Find where the given text appears and provide that cell's center as (x, y) coordinate. 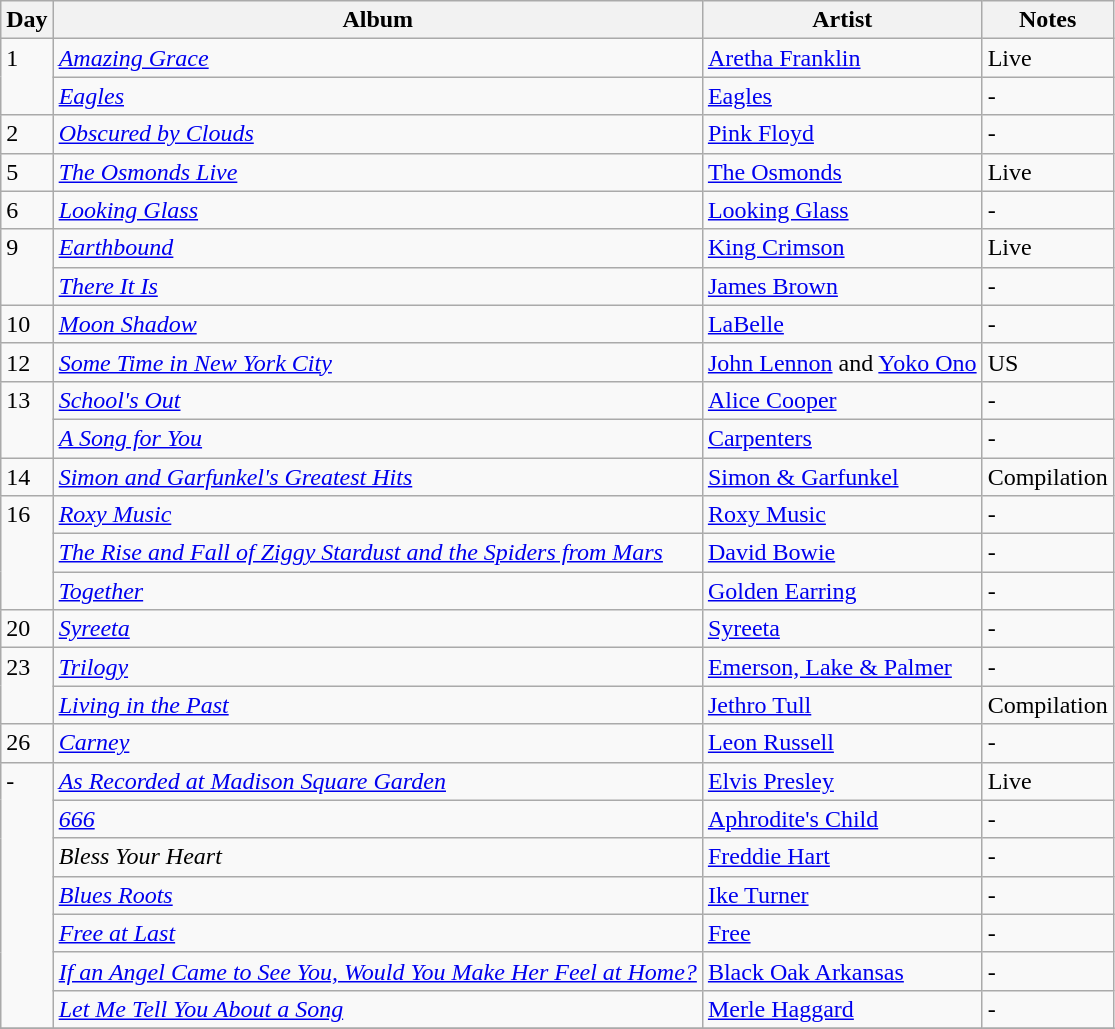
Aphrodite's Child (842, 819)
16 (27, 553)
LaBelle (842, 324)
Moon Shadow (378, 324)
6 (27, 210)
Golden Earring (842, 591)
2 (27, 134)
Elvis Presley (842, 781)
1 (27, 77)
Some Time in New York City (378, 362)
13 (27, 419)
26 (27, 743)
Obscured by Clouds (378, 134)
Jethro Tull (842, 705)
King Crimson (842, 248)
Simon & Garfunkel (842, 477)
Bless Your Heart (378, 857)
5 (27, 172)
A Song for You (378, 438)
David Bowie (842, 553)
US (1048, 362)
Together (378, 591)
Freddie Hart (842, 857)
Notes (1048, 20)
10 (27, 324)
Carpenters (842, 438)
John Lennon and Yoko Ono (842, 362)
Artist (842, 20)
Carney (378, 743)
As Recorded at Madison Square Garden (378, 781)
Day (27, 20)
Alice Cooper (842, 400)
Album (378, 20)
Earthbound (378, 248)
Leon Russell (842, 743)
The Osmonds (842, 172)
The Osmonds Live (378, 172)
20 (27, 629)
666 (378, 819)
School's Out (378, 400)
The Rise and Fall of Ziggy Stardust and the Spiders from Mars (378, 553)
9 (27, 267)
14 (27, 477)
Free (842, 933)
Trilogy (378, 667)
Pink Floyd (842, 134)
Black Oak Arkansas (842, 971)
Emerson, Lake & Palmer (842, 667)
If an Angel Came to See You, Would You Make Her Feel at Home? (378, 971)
Ike Turner (842, 895)
12 (27, 362)
James Brown (842, 286)
There It Is (378, 286)
23 (27, 686)
Blues Roots (378, 895)
Free at Last (378, 933)
Simon and Garfunkel's Greatest Hits (378, 477)
Amazing Grace (378, 58)
Merle Haggard (842, 1009)
Let Me Tell You About a Song (378, 1009)
Living in the Past (378, 705)
Aretha Franklin (842, 58)
